From the cell containing the given text, extract its center point as [X, Y] coordinate. 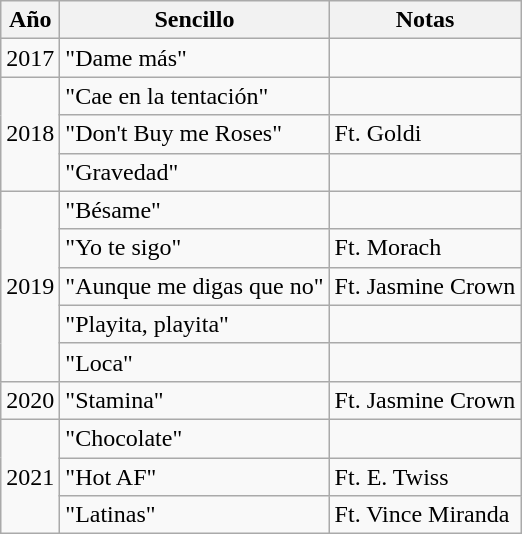
Ft. E. Twiss [425, 477]
2019 [30, 286]
"Cae en la tentación" [194, 96]
"Stamina" [194, 400]
2018 [30, 134]
2020 [30, 400]
"Gravedad" [194, 172]
"Aunque me digas que no" [194, 286]
Ft. Morach [425, 248]
"Yo te sigo" [194, 248]
Sencillo [194, 20]
Ft. Vince Miranda [425, 515]
2017 [30, 58]
"Bésame" [194, 210]
2021 [30, 476]
"Hot AF" [194, 477]
"Dame más" [194, 58]
Ft. Goldi [425, 134]
"Latinas" [194, 515]
Año [30, 20]
Notas [425, 20]
"Chocolate" [194, 438]
"Don't Buy me Roses" [194, 134]
"Playita, playita" [194, 324]
"Loca" [194, 362]
